Capture the cell that displays the provided text and extract its [X, Y] central coordinate. 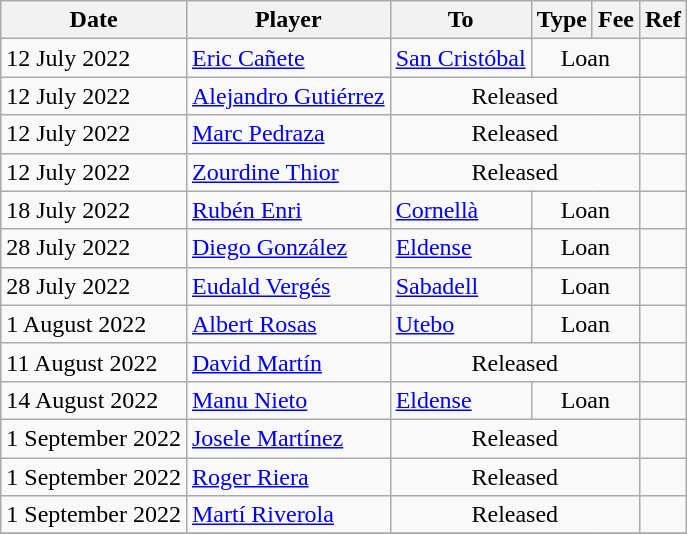
Diego González [288, 248]
Cornellà [460, 210]
Albert Rosas [288, 324]
18 July 2022 [94, 210]
1 August 2022 [94, 324]
San Cristóbal [460, 58]
Marc Pedraza [288, 134]
To [460, 20]
11 August 2022 [94, 362]
Player [288, 20]
Alejandro Gutiérrez [288, 96]
Josele Martínez [288, 438]
14 August 2022 [94, 400]
Date [94, 20]
Manu Nieto [288, 400]
Eudald Vergés [288, 286]
Utebo [460, 324]
Rubén Enri [288, 210]
Zourdine Thior [288, 172]
Eric Cañete [288, 58]
David Martín [288, 362]
Ref [662, 20]
Roger Riera [288, 477]
Martí Riverola [288, 515]
Type [562, 20]
Fee [616, 20]
Sabadell [460, 286]
